Scan for the cell matching the given text and deliver its (X, Y) coordinate at center. 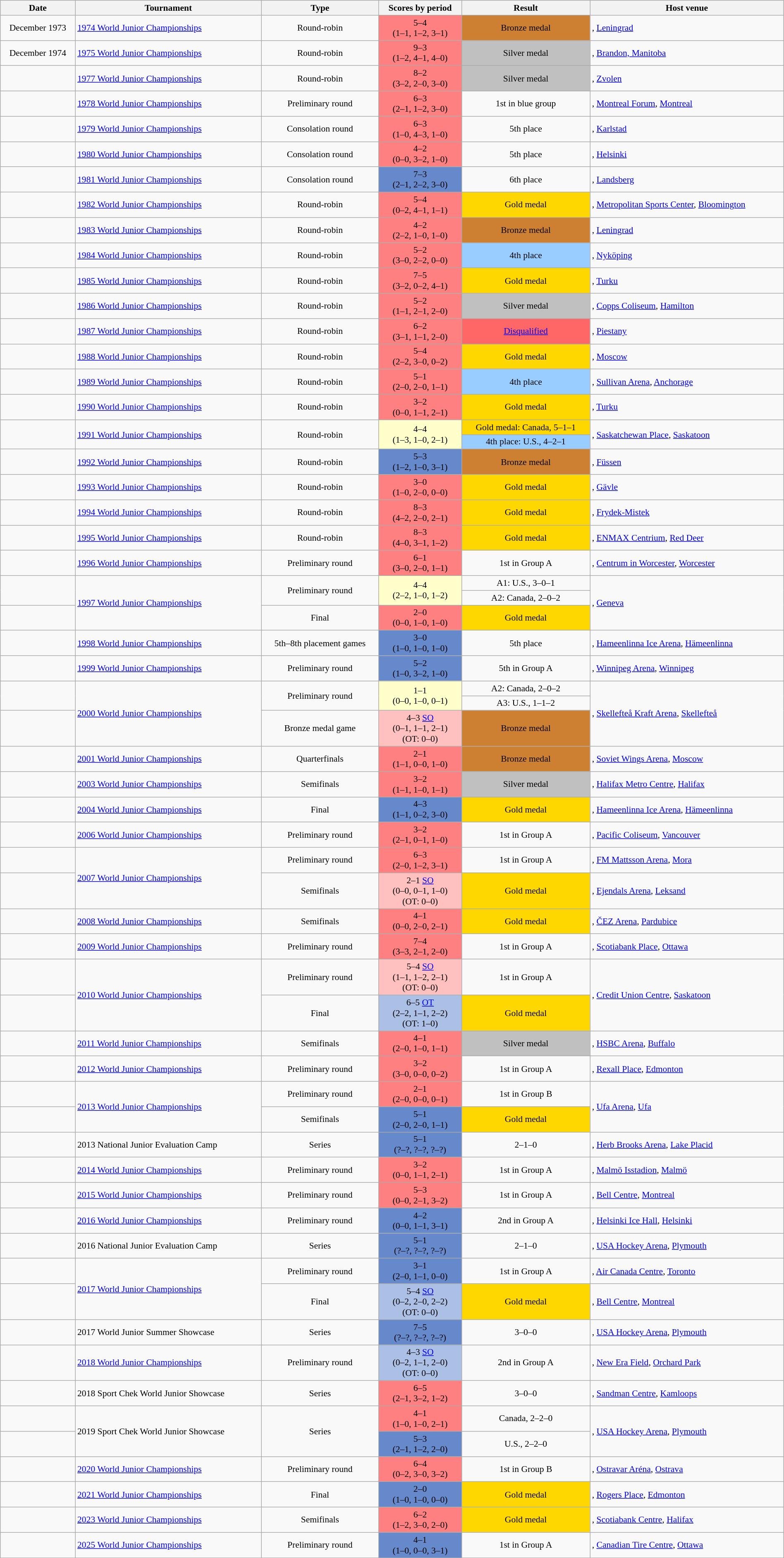
Host venue (687, 8)
1994 World Junior Championships (168, 512)
1975 World Junior Championships (168, 53)
, Copps Coliseum, Hamilton (687, 306)
1979 World Junior Championships (168, 129)
1999 World Junior Championships (168, 669)
, Piestany (687, 331)
4–3 SO(0–1, 1–1, 2–1)(OT: 0–0) (420, 729)
5–2(1–0, 3–2, 1–0) (420, 669)
Result (526, 8)
A3: U.S., 1–1–2 (526, 703)
, New Era Field, Orchard Park (687, 1363)
1995 World Junior Championships (168, 538)
, Frydek-Mistek (687, 512)
, Pacific Coliseum, Vancouver (687, 835)
2014 World Junior Championships (168, 1170)
, FM Mattsson Arena, Mora (687, 860)
, Montreal Forum, Montreal (687, 103)
, Helsinki (687, 154)
1990 World Junior Championships (168, 407)
5–4 SO(1–1, 1–2, 2–1)(OT: 0–0) (420, 977)
1996 World Junior Championships (168, 563)
, ČEZ Arena, Pardubice (687, 921)
5–4(0–2, 4–1, 1–1) (420, 205)
6–2(3–1, 1–1, 2–0) (420, 331)
, HSBC Arena, Buffalo (687, 1043)
6th place (526, 180)
, Rexall Place, Edmonton (687, 1069)
, ENMAX Centrium, Red Deer (687, 538)
1997 World Junior Championships (168, 603)
, Karlstad (687, 129)
Quarterfinals (320, 759)
2018 Sport Chek World Junior Showcase (168, 1393)
9–3(1–2, 4–1, 4–0) (420, 53)
2015 World Junior Championships (168, 1196)
4–4(2–2, 1–0, 1–2) (420, 591)
, Brandon, Manitoba (687, 53)
3–0(1–0, 2–0, 0–0) (420, 487)
, Ostravar Aréna, Ostrava (687, 1469)
5th in Group A (526, 669)
2017 World Junior Championships (168, 1289)
A1: U.S., 3–0–1 (526, 583)
2–0(0–0, 1–0, 1–0) (420, 618)
2008 World Junior Championships (168, 921)
6–4(0–2, 3–0, 3–2) (420, 1469)
, Ufa Arena, Ufa (687, 1107)
, Scotiabank Centre, Halifax (687, 1520)
5–4 SO(0–2, 2–0, 2–2)(OT: 0–0) (420, 1302)
8–3(4–2, 2–0, 2–1) (420, 512)
, Metropolitan Sports Center, Bloomington (687, 205)
1989 World Junior Championships (168, 382)
December 1973 (38, 28)
2–1 SO(0–0, 0–1, 1–0)(OT: 0–0) (420, 891)
1984 World Junior Championships (168, 256)
4th place: U.S., 4–2–1 (526, 442)
U.S., 2–2–0 (526, 1444)
5th–8th placement games (320, 643)
, Canadian Tire Centre, Ottawa (687, 1545)
4–1(1–0, 1–0, 2–1) (420, 1419)
, Sullivan Arena, Anchorage (687, 382)
, Ejendals Arena, Leksand (687, 891)
2019 Sport Chek World Junior Showcase (168, 1431)
4–2(0–0, 3–2, 1–0) (420, 154)
1987 World Junior Championships (168, 331)
2023 World Junior Championships (168, 1520)
, Rogers Place, Edmonton (687, 1494)
4–1(2–0, 1–0, 1–1) (420, 1043)
, Halifax Metro Centre, Halifax (687, 784)
6–3(2–0, 1–2, 3–1) (420, 860)
1998 World Junior Championships (168, 643)
Tournament (168, 8)
5–3(2–1, 1–2, 2–0) (420, 1444)
5–4(1–1, 1–2, 3–1) (420, 28)
6–5(2–1, 3–2, 1–2) (420, 1393)
2018 World Junior Championships (168, 1363)
, Malmö Isstadion, Malmö (687, 1170)
3–2(1–1, 1–0, 1–1) (420, 784)
2017 World Junior Summer Showcase (168, 1332)
1993 World Junior Championships (168, 487)
1992 World Junior Championships (168, 462)
, Landsberg (687, 180)
6–3(1–0, 4–3, 1–0) (420, 129)
, Air Canada Centre, Toronto (687, 1271)
2020 World Junior Championships (168, 1469)
8–3(4–0, 3–1, 1–2) (420, 538)
1986 World Junior Championships (168, 306)
5–2(3–0, 2–2, 0–0) (420, 256)
, Scotiabank Place, Ottawa (687, 947)
, Credit Union Centre, Saskatoon (687, 995)
8–2(3–2, 2–0, 3–0) (420, 79)
3–1(2–0, 1–1, 0–0) (420, 1271)
2013 National Junior Evaluation Camp (168, 1144)
, Skellefteå Kraft Arena, Skellefteå (687, 714)
Gold medal: Canada, 5–1–1 (526, 427)
2012 World Junior Championships (168, 1069)
1980 World Junior Championships (168, 154)
, Nyköping (687, 256)
Bronze medal game (320, 729)
2013 World Junior Championships (168, 1107)
2–0(1–0, 1–0, 0–0) (420, 1494)
4–1(1–0, 0–0, 3–1) (420, 1545)
3–2(2–1, 0–1, 1–0) (420, 835)
December 1974 (38, 53)
2016 World Junior Championships (168, 1220)
1991 World Junior Championships (168, 434)
1981 World Junior Championships (168, 180)
1978 World Junior Championships (168, 103)
2009 World Junior Championships (168, 947)
Type (320, 8)
2025 World Junior Championships (168, 1545)
, Gävle (687, 487)
2–1(1–1, 0–0, 1–0) (420, 759)
1988 World Junior Championships (168, 357)
, Füssen (687, 462)
4–2(0–0, 1–1, 3–1) (420, 1220)
, Herb Brooks Arena, Lake Placid (687, 1144)
2011 World Junior Championships (168, 1043)
2–1(2–0, 0–0, 0–1) (420, 1094)
4–3(1–1, 0–2, 3–0) (420, 809)
, Moscow (687, 357)
5–3(0–0, 2–1, 3–2) (420, 1196)
4–3 SO(0–2, 1–1, 2–0)(OT: 0–0) (420, 1363)
2010 World Junior Championships (168, 995)
7–5(3–2, 0–2, 4–1) (420, 280)
6–2(1–2, 3–0, 2–0) (420, 1520)
5–2(1–1, 2–1, 2–0) (420, 306)
Scores by period (420, 8)
Disqualified (526, 331)
, Helsinki Ice Hall, Helsinki (687, 1220)
1985 World Junior Championships (168, 280)
2006 World Junior Championships (168, 835)
2021 World Junior Championships (168, 1494)
2001 World Junior Championships (168, 759)
4–1(0–0, 2–0, 2–1) (420, 921)
4–4(1–3, 1–0, 2–1) (420, 434)
5–4(2–2, 3–0, 0–2) (420, 357)
2007 World Junior Championships (168, 878)
5–3(1–2, 1–0, 3–1) (420, 462)
6–1(3–0, 2–0, 1–1) (420, 563)
, Sandman Centre, Kamloops (687, 1393)
, Geneva (687, 603)
, Soviet Wings Arena, Moscow (687, 759)
6–5 OT(2–2, 1–1, 2–2)(OT: 1–0) (420, 1013)
1977 World Junior Championships (168, 79)
2016 National Junior Evaluation Camp (168, 1246)
7–5(?–?, ?–?, ?–?) (420, 1332)
2000 World Junior Championships (168, 714)
3–2(3–0, 0–0, 0–2) (420, 1069)
Date (38, 8)
7–4(3–3, 2–1, 2–0) (420, 947)
, Centrum in Worcester, Worcester (687, 563)
2004 World Junior Championships (168, 809)
6–3(2–1, 1–2, 3–0) (420, 103)
, Saskatchewan Place, Saskatoon (687, 434)
, Winnipeg Arena, Winnipeg (687, 669)
3–0(1–0, 1–0, 1–0) (420, 643)
1–1(0–0, 1–0, 0–1) (420, 696)
, Zvolen (687, 79)
7–3(2–1, 2–2, 3–0) (420, 180)
1982 World Junior Championships (168, 205)
4–2(2–2, 1–0, 1–0) (420, 230)
1983 World Junior Championships (168, 230)
1st in blue group (526, 103)
1974 World Junior Championships (168, 28)
Canada, 2–2–0 (526, 1419)
2003 World Junior Championships (168, 784)
